Scan for the cell matching the given text and deliver its [x, y] coordinate at center. 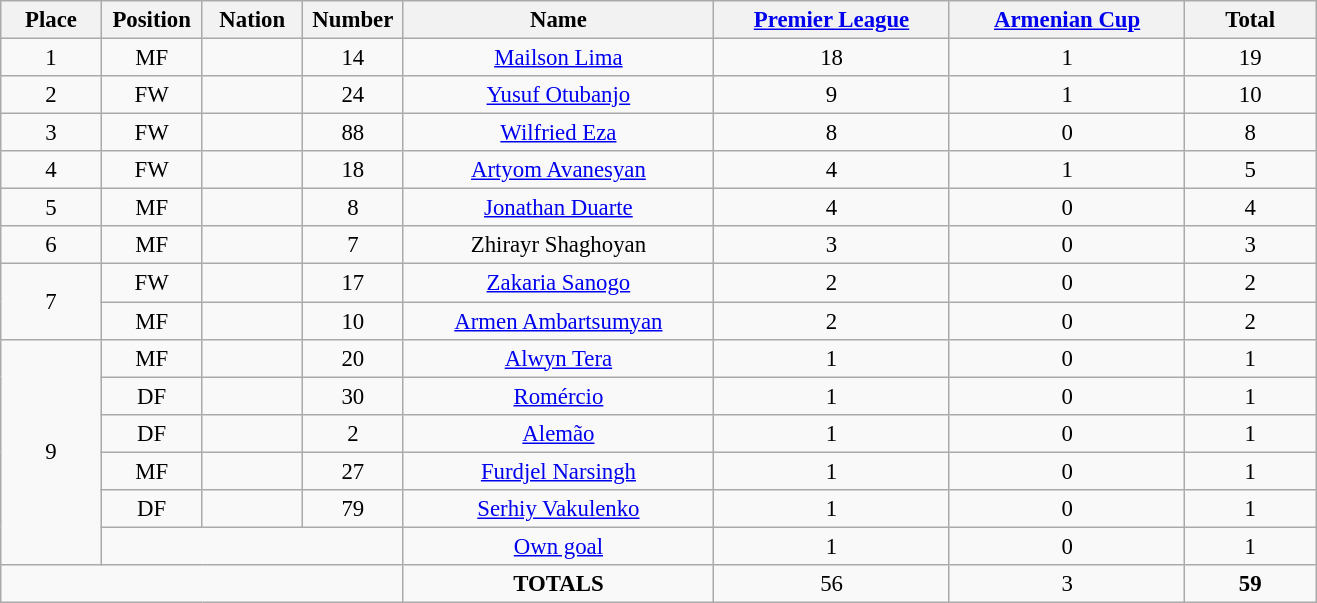
17 [354, 283]
Name [558, 20]
Alwyn Tera [558, 358]
Artyom Avanesyan [558, 170]
Romércio [558, 396]
Place [52, 20]
Position [152, 20]
Wilfried Eza [558, 133]
79 [354, 509]
Total [1250, 20]
59 [1250, 584]
Serhiy Vakulenko [558, 509]
Zhirayr Shaghoyan [558, 245]
27 [354, 471]
Own goal [558, 546]
Alemão [558, 433]
TOTALS [558, 584]
Furdjel Narsingh [558, 471]
Jonathan Duarte [558, 208]
14 [354, 58]
88 [354, 133]
24 [354, 95]
Nation [252, 20]
56 [832, 584]
20 [354, 358]
Yusuf Otubanjo [558, 95]
Armenian Cup [1067, 20]
Number [354, 20]
6 [52, 245]
Mailson Lima [558, 58]
19 [1250, 58]
Zakaria Sanogo [558, 283]
Premier League [832, 20]
Armen Ambartsumyan [558, 321]
30 [354, 396]
